Return the [x, y] coordinate for the center point of the cell that contains the specified text.  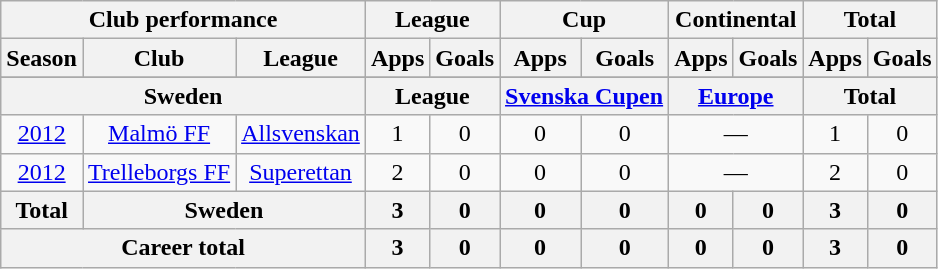
Cup [584, 20]
Allsvenskan [301, 134]
Malmö FF [158, 134]
Europe [736, 96]
Superettan [301, 172]
Career total [184, 248]
Svenska Cupen [584, 96]
Club [158, 58]
Club performance [184, 20]
Trelleborgs FF [158, 172]
Continental [736, 20]
Season [42, 58]
